Find where the given text appears and provide that cell's center as [X, Y] coordinate. 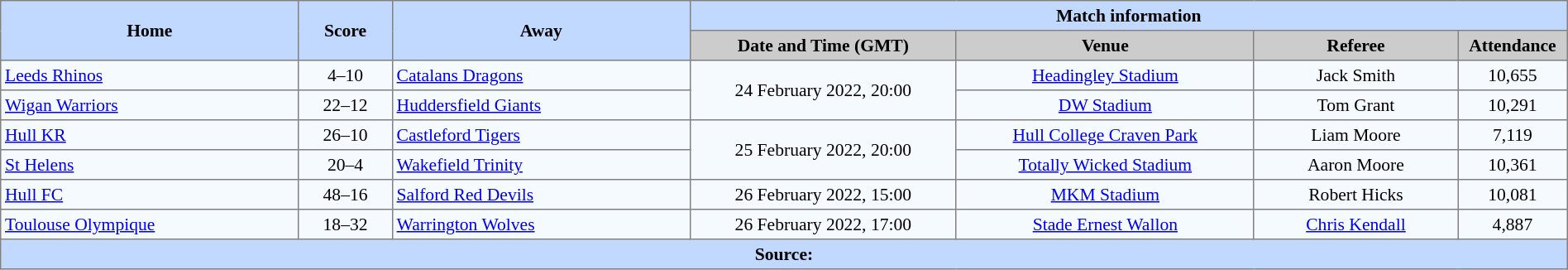
Headingley Stadium [1105, 75]
10,361 [1513, 165]
Chris Kendall [1355, 224]
Source: [784, 254]
Referee [1355, 46]
Hull FC [150, 195]
26–10 [346, 135]
25 February 2022, 20:00 [823, 150]
DW Stadium [1105, 105]
26 February 2022, 15:00 [823, 195]
Attendance [1513, 46]
Jack Smith [1355, 75]
Score [346, 31]
Date and Time (GMT) [823, 46]
10,081 [1513, 195]
Leeds Rhinos [150, 75]
Hull College Craven Park [1105, 135]
Castleford Tigers [541, 135]
Home [150, 31]
4–10 [346, 75]
26 February 2022, 17:00 [823, 224]
Wakefield Trinity [541, 165]
Liam Moore [1355, 135]
Match information [1128, 16]
24 February 2022, 20:00 [823, 90]
Salford Red Devils [541, 195]
Aaron Moore [1355, 165]
10,655 [1513, 75]
Tom Grant [1355, 105]
10,291 [1513, 105]
Warrington Wolves [541, 224]
Wigan Warriors [150, 105]
Stade Ernest Wallon [1105, 224]
7,119 [1513, 135]
Venue [1105, 46]
Toulouse Olympique [150, 224]
Away [541, 31]
18–32 [346, 224]
Hull KR [150, 135]
Huddersfield Giants [541, 105]
22–12 [346, 105]
St Helens [150, 165]
Catalans Dragons [541, 75]
MKM Stadium [1105, 195]
48–16 [346, 195]
4,887 [1513, 224]
20–4 [346, 165]
Robert Hicks [1355, 195]
Totally Wicked Stadium [1105, 165]
